Determine the [x, y] coordinate at the center of the cell enclosing the given text.  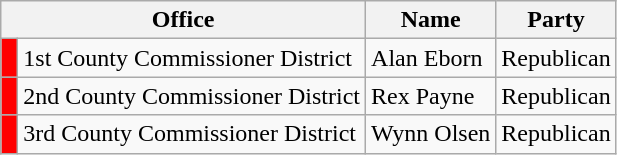
Rex Payne [431, 96]
Wynn Olsen [431, 134]
Alan Eborn [431, 58]
Name [431, 20]
3rd County Commissioner District [192, 134]
2nd County Commissioner District [192, 96]
Office [184, 20]
1st County Commissioner District [192, 58]
Party [556, 20]
